Pinpoint the cell where the given text exists, returning its [x, y] midpoint coordinate. 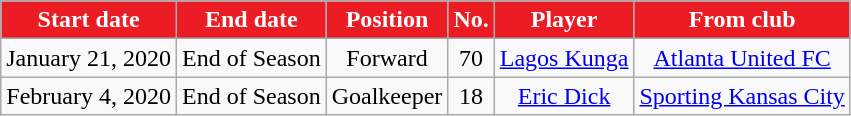
No. [471, 20]
18 [471, 96]
Sporting Kansas City [742, 96]
Atlanta United FC [742, 58]
Forward [387, 58]
February 4, 2020 [89, 96]
End date [251, 20]
Goalkeeper [387, 96]
Lagos Kunga [564, 58]
Eric Dick [564, 96]
Start date [89, 20]
From club [742, 20]
Position [387, 20]
Player [564, 20]
January 21, 2020 [89, 58]
70 [471, 58]
